Identify which cell holds the provided text, then report its [x, y] central coordinate. 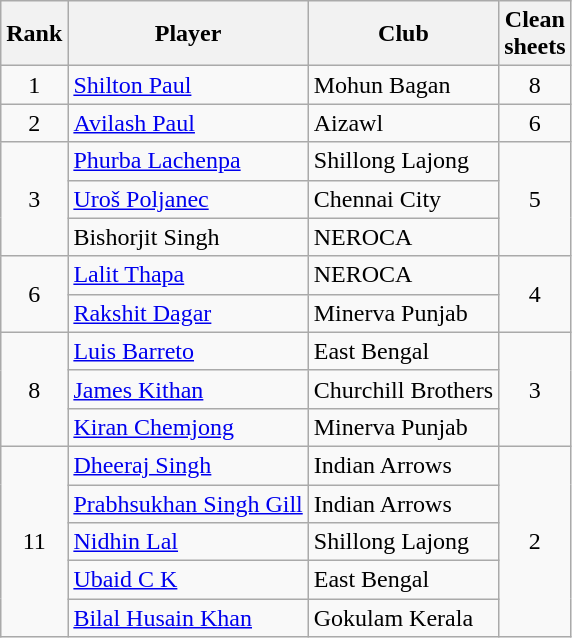
Mohun Bagan [403, 85]
4 [535, 294]
Avilash Paul [188, 123]
Uroš Poljanec [188, 199]
Aizawl [403, 123]
Luis Barreto [188, 351]
Dheeraj Singh [188, 465]
Ubaid C K [188, 580]
11 [34, 541]
Phurba Lachenpa [188, 161]
Prabhsukhan Singh Gill [188, 503]
James Kithan [188, 389]
5 [535, 199]
Rank [34, 34]
Nidhin Lal [188, 542]
Club [403, 34]
Chennai City [403, 199]
Shilton Paul [188, 85]
1 [34, 85]
Rakshit Dagar [188, 313]
Gokulam Kerala [403, 618]
Kiran Chemjong [188, 427]
Bishorjit Singh [188, 237]
Cleansheets [535, 34]
Bilal Husain Khan [188, 618]
Churchill Brothers [403, 389]
Lalit Thapa [188, 275]
Player [188, 34]
